From the cell containing the given text, extract its center point as (X, Y) coordinate. 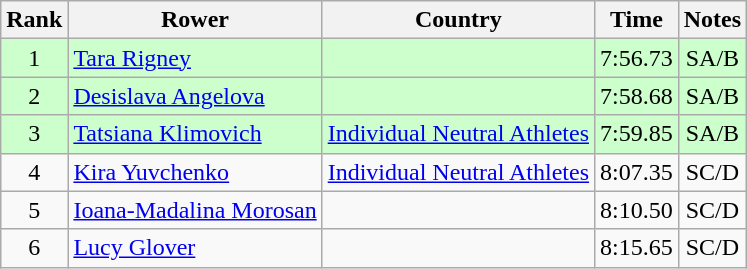
Country (458, 20)
Kira Yuvchenko (195, 172)
Ioana-Madalina Morosan (195, 210)
Time (637, 20)
Rank (34, 20)
6 (34, 248)
7:58.68 (637, 96)
8:07.35 (637, 172)
1 (34, 58)
5 (34, 210)
2 (34, 96)
Rower (195, 20)
7:59.85 (637, 134)
Lucy Glover (195, 248)
7:56.73 (637, 58)
8:15.65 (637, 248)
Tatsiana Klimovich (195, 134)
4 (34, 172)
8:10.50 (637, 210)
Desislava Angelova (195, 96)
Notes (712, 20)
3 (34, 134)
Tara Rigney (195, 58)
